Return [X, Y] of the center of cell containing provided text 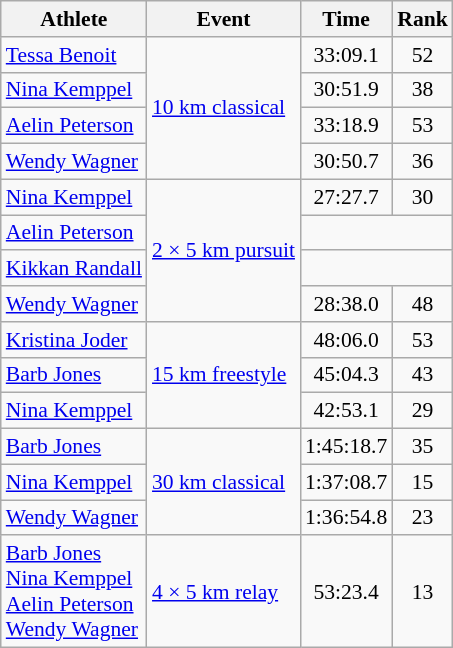
1:45:18.7 [346, 447]
Barb JonesNina KemppelAelin PetersonWendy Wagner [74, 592]
27:27.7 [346, 197]
Kristina Joder [74, 340]
38 [422, 90]
15 km freestyle [224, 376]
30 [422, 197]
28:38.0 [346, 304]
53:23.4 [346, 592]
Event [224, 19]
33:09.1 [346, 55]
13 [422, 592]
30 km classical [224, 482]
43 [422, 375]
1:37:08.7 [346, 482]
Tessa Benoit [74, 55]
30:50.7 [346, 162]
Athlete [74, 19]
Rank [422, 19]
45:04.3 [346, 375]
23 [422, 518]
52 [422, 55]
30:51.9 [346, 90]
1:36:54.8 [346, 518]
4 × 5 km relay [224, 592]
48:06.0 [346, 340]
48 [422, 304]
36 [422, 162]
15 [422, 482]
Time [346, 19]
35 [422, 447]
33:18.9 [346, 126]
2 × 5 km pursuit [224, 250]
10 km classical [224, 108]
42:53.1 [346, 411]
29 [422, 411]
Kikkan Randall [74, 269]
